Return [X, Y] of the center of cell containing provided text 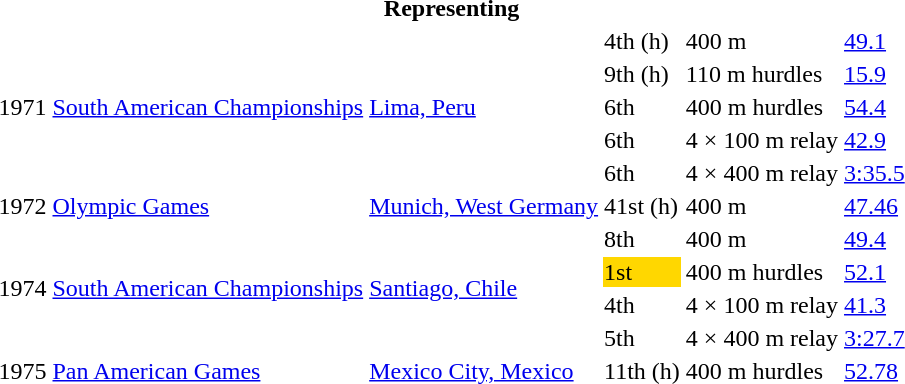
Olympic Games [208, 206]
8th [642, 239]
41st (h) [642, 206]
Munich, West Germany [484, 206]
5th [642, 338]
Lima, Peru [484, 107]
110 m hurdles [762, 74]
4th [642, 305]
1st [642, 272]
4th (h) [642, 41]
Santiago, Chile [484, 288]
9th (h) [642, 74]
